Find where the given text appears and provide that cell's center as (X, Y) coordinate. 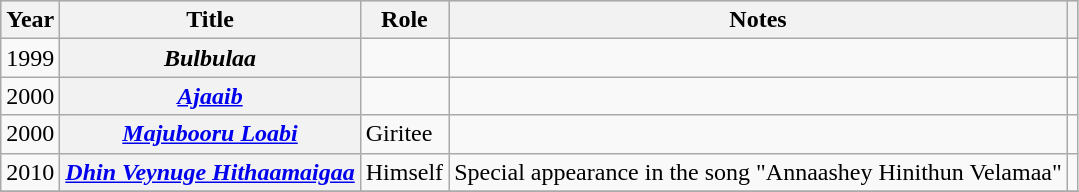
Majubooru Loabi (210, 134)
Role (404, 20)
2010 (30, 172)
Ajaaib (210, 96)
Special appearance in the song "Annaashey Hinithun Velamaa" (758, 172)
Giritee (404, 134)
1999 (30, 58)
Dhin Veynuge Hithaamaigaa (210, 172)
Himself (404, 172)
Bulbulaa (210, 58)
Title (210, 20)
Year (30, 20)
Notes (758, 20)
